From the cell containing the given text, extract its center point as (x, y) coordinate. 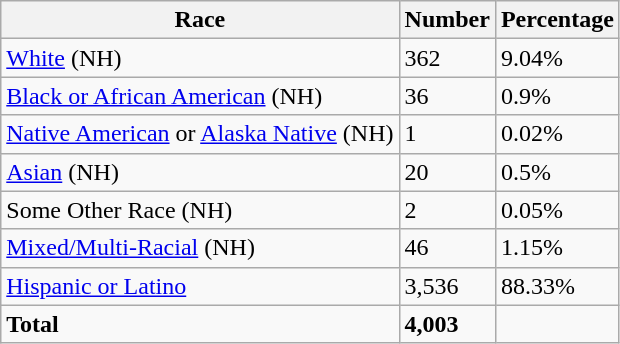
46 (447, 248)
0.02% (557, 134)
Percentage (557, 20)
20 (447, 172)
Native American or Alaska Native (NH) (200, 134)
4,003 (447, 324)
0.05% (557, 210)
362 (447, 58)
White (NH) (200, 58)
2 (447, 210)
Number (447, 20)
Hispanic or Latino (200, 286)
Some Other Race (NH) (200, 210)
Black or African American (NH) (200, 96)
9.04% (557, 58)
Asian (NH) (200, 172)
3,536 (447, 286)
Race (200, 20)
36 (447, 96)
0.5% (557, 172)
1.15% (557, 248)
1 (447, 134)
0.9% (557, 96)
88.33% (557, 286)
Total (200, 324)
Mixed/Multi-Racial (NH) (200, 248)
